Scan for the cell matching the given text and deliver its (x, y) coordinate at center. 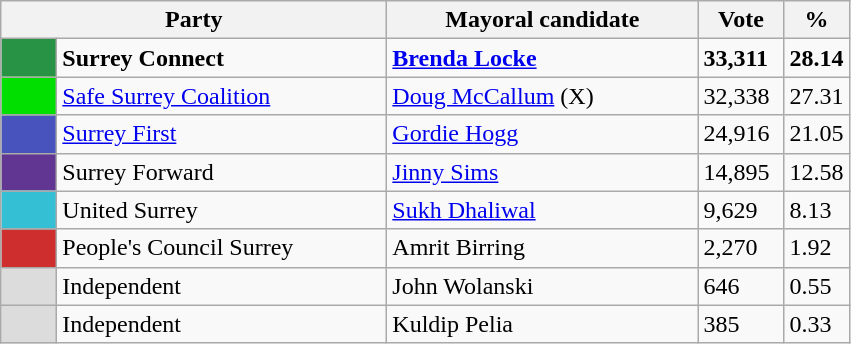
646 (741, 286)
Mayoral candidate (542, 20)
Gordie Hogg (542, 134)
Surrey First (222, 134)
33,311 (741, 58)
28.14 (816, 58)
0.55 (816, 286)
Party (194, 20)
Doug McCallum (X) (542, 96)
14,895 (741, 172)
John Wolanski (542, 286)
32,338 (741, 96)
8.13 (816, 210)
Surrey Forward (222, 172)
Kuldip Pelia (542, 324)
2,270 (741, 248)
12.58 (816, 172)
Surrey Connect (222, 58)
Vote (741, 20)
Sukh Dhaliwal (542, 210)
1.92 (816, 248)
% (816, 20)
Brenda Locke (542, 58)
385 (741, 324)
21.05 (816, 134)
0.33 (816, 324)
Amrit Birring (542, 248)
United Surrey (222, 210)
9,629 (741, 210)
27.31 (816, 96)
Safe Surrey Coalition (222, 96)
Jinny Sims (542, 172)
24,916 (741, 134)
People's Council Surrey (222, 248)
